Locate the cell with the specified text and output its (X, Y) center coordinate. 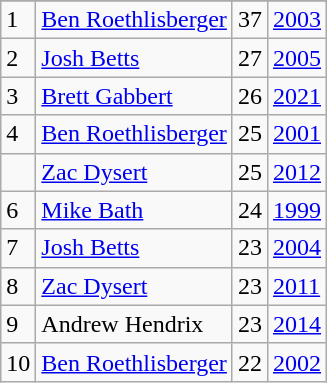
2001 (296, 134)
7 (18, 248)
4 (18, 134)
2 (18, 58)
8 (18, 286)
2021 (296, 96)
27 (250, 58)
Brett Gabbert (134, 96)
10 (18, 362)
1 (18, 20)
2004 (296, 248)
37 (250, 20)
Andrew Hendrix (134, 324)
6 (18, 210)
9 (18, 324)
Mike Bath (134, 210)
2014 (296, 324)
26 (250, 96)
1999 (296, 210)
2003 (296, 20)
2005 (296, 58)
3 (18, 96)
2012 (296, 172)
2011 (296, 286)
24 (250, 210)
22 (250, 362)
2002 (296, 362)
